From the cell containing the given text, extract its center point as (x, y) coordinate. 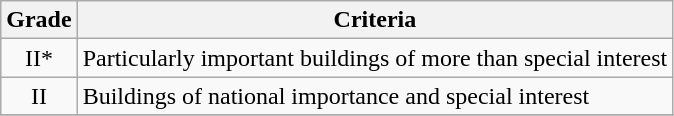
II (39, 96)
Grade (39, 20)
Particularly important buildings of more than special interest (375, 58)
II* (39, 58)
Buildings of national importance and special interest (375, 96)
Criteria (375, 20)
